Return the (x, y) coordinate for the center point of the cell that contains the specified text.  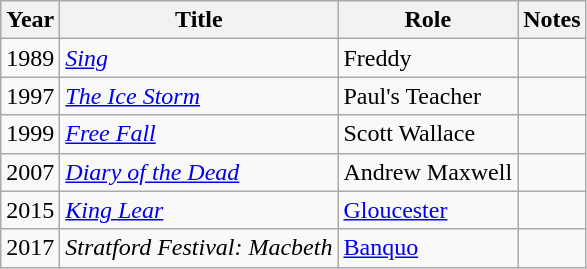
Free Fall (199, 134)
Notes (552, 20)
Banquo (428, 248)
Freddy (428, 58)
The Ice Storm (199, 96)
Andrew Maxwell (428, 172)
2015 (30, 210)
Role (428, 20)
Gloucester (428, 210)
Stratford Festival: Macbeth (199, 248)
Scott Wallace (428, 134)
Sing (199, 58)
Paul's Teacher (428, 96)
1999 (30, 134)
Title (199, 20)
1989 (30, 58)
King Lear (199, 210)
2017 (30, 248)
Diary of the Dead (199, 172)
2007 (30, 172)
1997 (30, 96)
Year (30, 20)
